Capture the cell that displays the provided text and extract its [x, y] central coordinate. 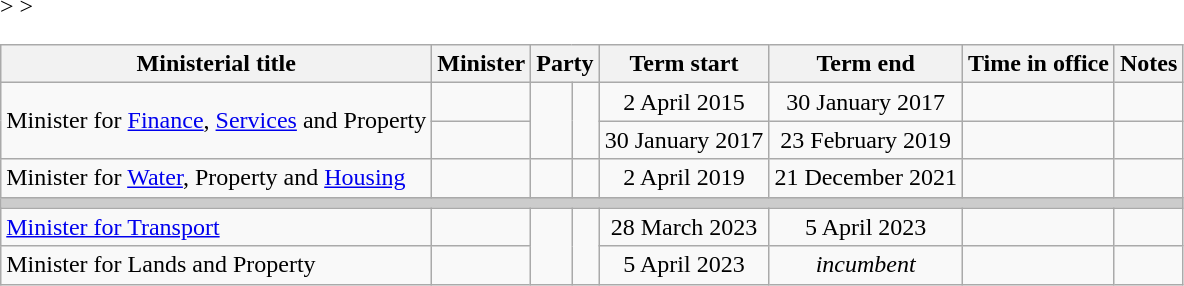
2 April 2019 [684, 178]
Minister for Lands and Property [216, 265]
28 March 2023 [684, 227]
Ministerial title [216, 64]
Term start [684, 64]
Time in office [1039, 64]
21 December 2021 [866, 178]
2 April 2015 [684, 102]
Minister [482, 64]
incumbent [866, 265]
Notes [1148, 64]
Minister for Finance, Services and Property [216, 121]
Minister for Water, Property and Housing [216, 178]
Party [565, 64]
23 February 2019 [866, 140]
Term end [866, 64]
Minister for Transport [216, 227]
